For the text-containing cell, return its midpoint in [x, y] coordinate format. 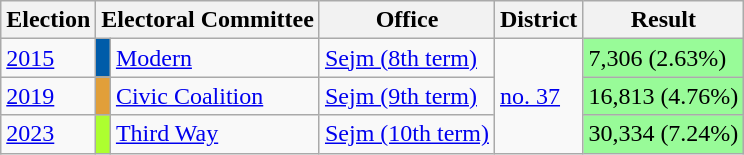
Sejm (8th term) [406, 58]
Sejm (9th term) [406, 96]
Result [664, 20]
Civic Coalition [214, 96]
Sejm (10th term) [406, 134]
30,334 (7.24%) [664, 134]
Third Way [214, 134]
District [538, 20]
7,306 (2.63%) [664, 58]
2019 [48, 96]
2015 [48, 58]
2023 [48, 134]
Election [48, 20]
16,813 (4.76%) [664, 96]
Electoral Committee [208, 20]
Office [406, 20]
no. 37 [538, 96]
Modern [214, 58]
